Extract the (x, y) coordinate from the center of the cell holding the provided text.  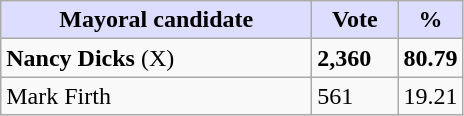
561 (355, 96)
2,360 (355, 58)
19.21 (430, 96)
Vote (355, 20)
80.79 (430, 58)
Nancy Dicks (X) (156, 58)
Mark Firth (156, 96)
Mayoral candidate (156, 20)
% (430, 20)
